Extract the [x, y] coordinate from the center of the cell holding the provided text.  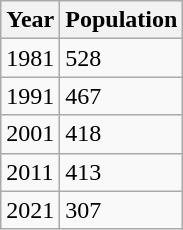
Population [122, 20]
418 [122, 134]
528 [122, 58]
307 [122, 210]
Year [30, 20]
2001 [30, 134]
2011 [30, 172]
467 [122, 96]
2021 [30, 210]
413 [122, 172]
1991 [30, 96]
1981 [30, 58]
